Search for the cell housing the specified text and yield its (X, Y) center coordinate. 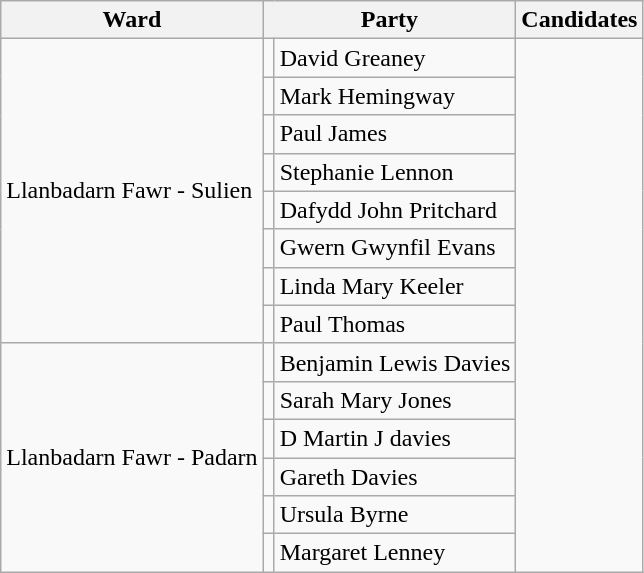
Party (390, 20)
Paul Thomas (395, 324)
Benjamin Lewis Davies (395, 362)
Gwern Gwynfil Evans (395, 248)
D Martin J davies (395, 438)
Gareth Davies (395, 477)
Stephanie Lennon (395, 172)
Llanbadarn Fawr - Sulien (132, 191)
David Greaney (395, 58)
Llanbadarn Fawr - Padarn (132, 457)
Mark Hemingway (395, 96)
Margaret Lenney (395, 553)
Paul James (395, 134)
Sarah Mary Jones (395, 400)
Dafydd John Pritchard (395, 210)
Linda Mary Keeler (395, 286)
Candidates (580, 20)
Ursula Byrne (395, 515)
Ward (132, 20)
